Provide the [x, y] coordinate of the cell's center where the given text is located.  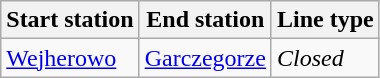
Start station [70, 20]
Garczegorze [205, 58]
End station [205, 20]
Closed [325, 58]
Wejherowo [70, 58]
Line type [325, 20]
